Detect which cell encompasses the target text, then output its (X, Y) center coordinate. 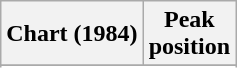
Chart (1984) (72, 34)
Peakposition (189, 34)
